For the text-containing cell, return its midpoint in (x, y) coordinate format. 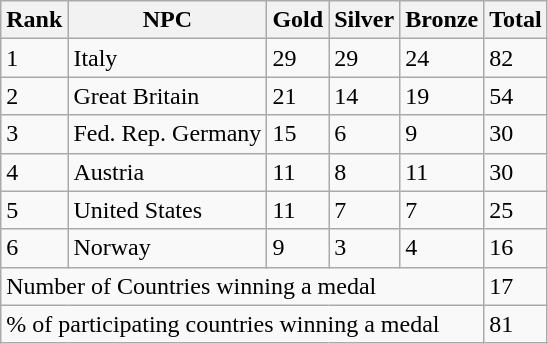
17 (516, 286)
16 (516, 248)
Gold (298, 20)
5 (34, 210)
Norway (168, 248)
Austria (168, 172)
14 (364, 96)
Fed. Rep. Germany (168, 134)
15 (298, 134)
8 (364, 172)
1 (34, 58)
Great Britain (168, 96)
24 (442, 58)
Italy (168, 58)
54 (516, 96)
19 (442, 96)
82 (516, 58)
NPC (168, 20)
Silver (364, 20)
Bronze (442, 20)
Rank (34, 20)
21 (298, 96)
25 (516, 210)
% of participating countries winning a medal (242, 324)
United States (168, 210)
Number of Countries winning a medal (242, 286)
2 (34, 96)
Total (516, 20)
81 (516, 324)
